Return (x, y) of the center of cell containing provided text 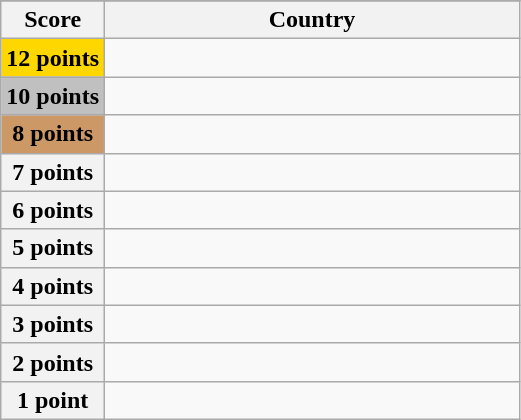
10 points (53, 96)
6 points (53, 210)
12 points (53, 58)
Country (312, 20)
1 point (53, 400)
8 points (53, 134)
Score (53, 20)
3 points (53, 324)
4 points (53, 286)
7 points (53, 172)
5 points (53, 248)
2 points (53, 362)
